Extract the (x, y) coordinate from the center of the cell holding the provided text.  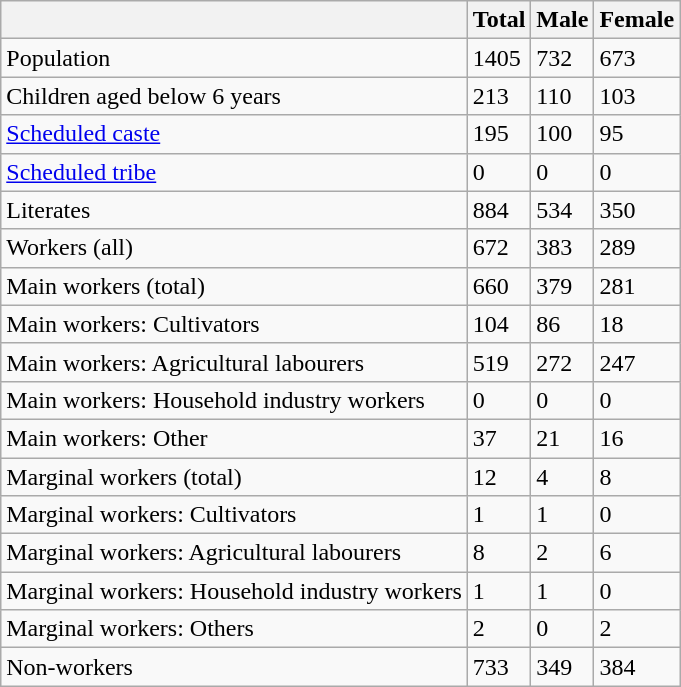
534 (562, 210)
Marginal workers: Agricultural labourers (234, 553)
37 (499, 438)
Main workers (total) (234, 286)
Male (562, 20)
100 (562, 134)
86 (562, 324)
4 (562, 477)
6 (637, 553)
16 (637, 438)
289 (637, 248)
Female (637, 20)
Marginal workers: Household industry workers (234, 591)
349 (562, 667)
Main workers: Agricultural labourers (234, 362)
21 (562, 438)
884 (499, 210)
Workers (all) (234, 248)
281 (637, 286)
Scheduled tribe (234, 172)
Main workers: Household industry workers (234, 400)
Non-workers (234, 667)
384 (637, 667)
672 (499, 248)
Marginal workers: Others (234, 629)
519 (499, 362)
Main workers: Other (234, 438)
110 (562, 96)
383 (562, 248)
350 (637, 210)
Total (499, 20)
103 (637, 96)
195 (499, 134)
247 (637, 362)
272 (562, 362)
Marginal workers (total) (234, 477)
379 (562, 286)
Literates (234, 210)
732 (562, 58)
213 (499, 96)
660 (499, 286)
673 (637, 58)
Scheduled caste (234, 134)
733 (499, 667)
12 (499, 477)
Children aged below 6 years (234, 96)
95 (637, 134)
Population (234, 58)
104 (499, 324)
Main workers: Cultivators (234, 324)
18 (637, 324)
1405 (499, 58)
Marginal workers: Cultivators (234, 515)
